Return (x, y) of the center of cell containing provided text 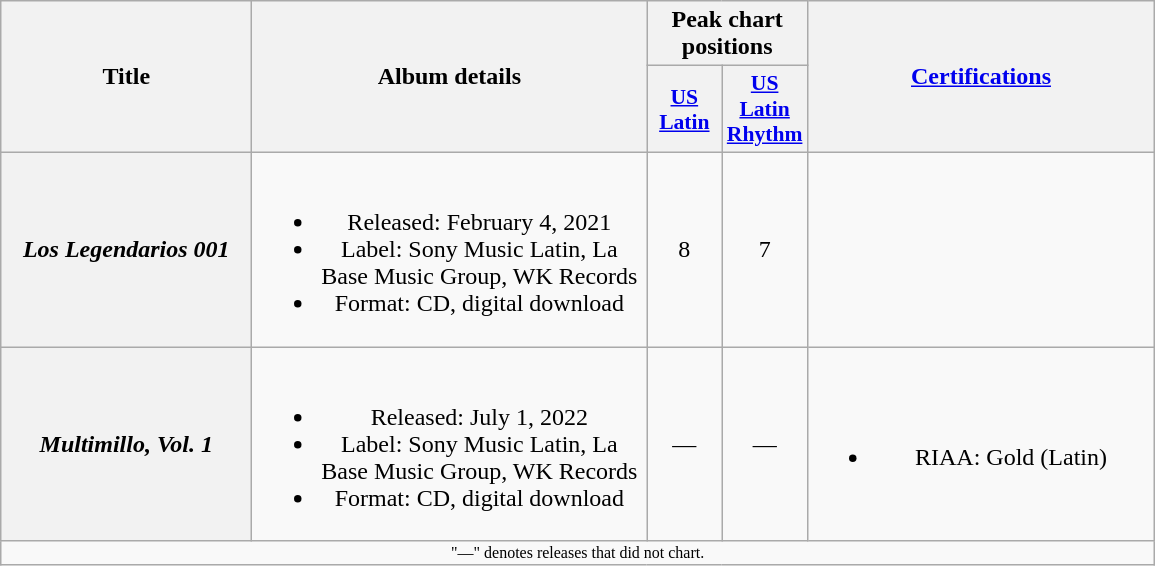
Title (126, 77)
7 (765, 249)
Multimillo, Vol. 1 (126, 443)
RIAA: Gold (Latin) (980, 443)
Los Legendarios 001 (126, 249)
USLatin (684, 110)
USLatinRhythm (765, 110)
Released: July 1, 2022Label: Sony Music Latin, La Base Music Group, WK RecordsFormat: CD, digital download (450, 443)
Released: February 4, 2021Label: Sony Music Latin, La Base Music Group, WK RecordsFormat: CD, digital download (450, 249)
Certifications (980, 77)
Peak chart positions (728, 34)
"—" denotes releases that did not chart. (578, 553)
8 (684, 249)
Album details (450, 77)
